Extract the (x, y) coordinate from the center of the cell holding the provided text.  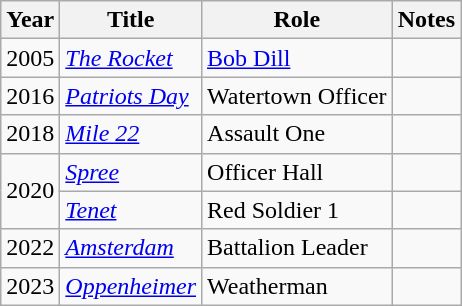
Amsterdam (131, 248)
2022 (30, 248)
2020 (30, 191)
Battalion Leader (298, 248)
2023 (30, 286)
Notes (426, 20)
Role (298, 20)
Oppenheimer (131, 286)
Title (131, 20)
Red Soldier 1 (298, 210)
Spree (131, 172)
Year (30, 20)
Tenet (131, 210)
2005 (30, 58)
Patriots Day (131, 96)
Assault One (298, 134)
Bob Dill (298, 58)
Mile 22 (131, 134)
2016 (30, 96)
The Rocket (131, 58)
Officer Hall (298, 172)
2018 (30, 134)
Weatherman (298, 286)
Watertown Officer (298, 96)
